From the cell containing the given text, extract its center point as (x, y) coordinate. 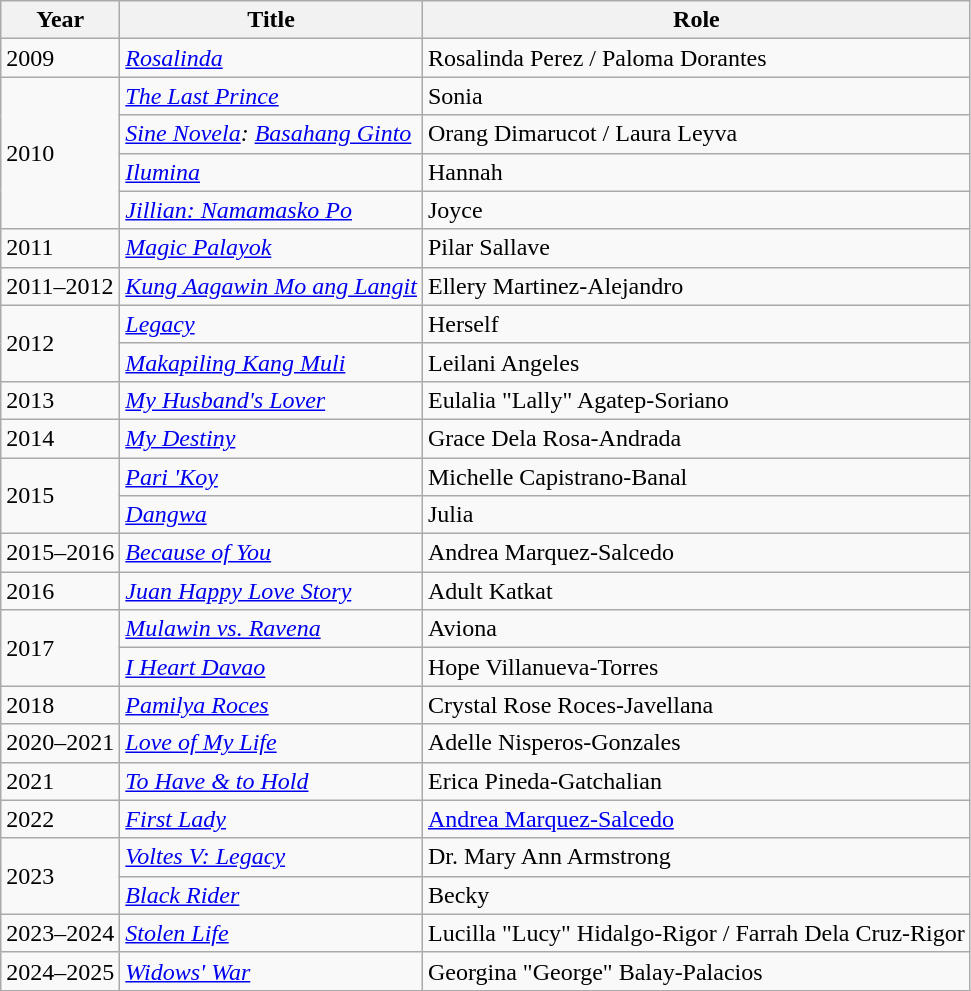
2016 (60, 591)
Rosalinda (272, 58)
To Have & to Hold (272, 781)
Michelle Capistrano-Banal (696, 477)
Mulawin vs. Ravena (272, 629)
Black Rider (272, 895)
My Husband's Lover (272, 400)
Julia (696, 515)
Legacy (272, 324)
2018 (60, 705)
First Lady (272, 819)
Joyce (696, 210)
2023–2024 (60, 933)
Year (60, 20)
Hannah (696, 172)
Orang Dimarucot / Laura Leyva (696, 134)
Pilar Sallave (696, 248)
Herself (696, 324)
Hope Villanueva-Torres (696, 667)
2012 (60, 343)
The Last Prince (272, 96)
2023 (60, 876)
2021 (60, 781)
2010 (60, 153)
My Destiny (272, 438)
Ellery Martinez-Alejandro (696, 286)
Sine Novela: Basahang Ginto (272, 134)
Ilumina (272, 172)
Leilani Angeles (696, 362)
Sonia (696, 96)
2022 (60, 819)
2011 (60, 248)
Erica Pineda-Gatchalian (696, 781)
Title (272, 20)
Georgina "George" Balay-Palacios (696, 971)
Jillian: Namamasko Po (272, 210)
Kung Aagawin Mo ang Langit (272, 286)
Magic Palayok (272, 248)
Widows' War (272, 971)
Lucilla "Lucy" Hidalgo-Rigor / Farrah Dela Cruz-Rigor (696, 933)
Adult Katkat (696, 591)
I Heart Davao (272, 667)
Eulalia "Lally" Agatep-Soriano (696, 400)
Aviona (696, 629)
Rosalinda Perez / Paloma Dorantes (696, 58)
2015–2016 (60, 553)
2020–2021 (60, 743)
Stolen Life (272, 933)
Pamilya Roces (272, 705)
Dangwa (272, 515)
Dr. Mary Ann Armstrong (696, 857)
Makapiling Kang Muli (272, 362)
Because of You (272, 553)
Pari 'Koy (272, 477)
2009 (60, 58)
Juan Happy Love Story (272, 591)
Love of My Life (272, 743)
Becky (696, 895)
2011–2012 (60, 286)
2014 (60, 438)
Adelle Nisperos-Gonzales (696, 743)
2017 (60, 648)
2024–2025 (60, 971)
Role (696, 20)
Crystal Rose Roces-Javellana (696, 705)
Voltes V: Legacy (272, 857)
Grace Dela Rosa-Andrada (696, 438)
2013 (60, 400)
2015 (60, 496)
